Locate the cell with the specified text and output its [x, y] center coordinate. 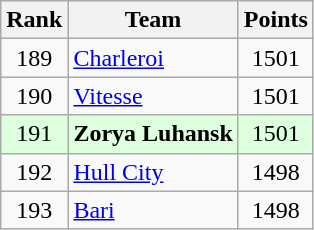
Rank [34, 20]
Hull City [153, 172]
Vitesse [153, 96]
Points [276, 20]
193 [34, 210]
190 [34, 96]
Charleroi [153, 58]
189 [34, 58]
192 [34, 172]
Zorya Luhansk [153, 134]
Bari [153, 210]
191 [34, 134]
Team [153, 20]
